Search for the cell housing the specified text and yield its (x, y) center coordinate. 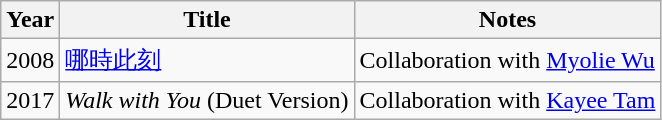
哪時此刻 (207, 60)
Notes (508, 20)
Year (30, 20)
Collaboration with Kayee Tam (508, 100)
Collaboration with Myolie Wu (508, 60)
2008 (30, 60)
2017 (30, 100)
Walk with You (Duet Version) (207, 100)
Title (207, 20)
